Return the (X, Y) coordinate for the center point of the cell that contains the specified text.  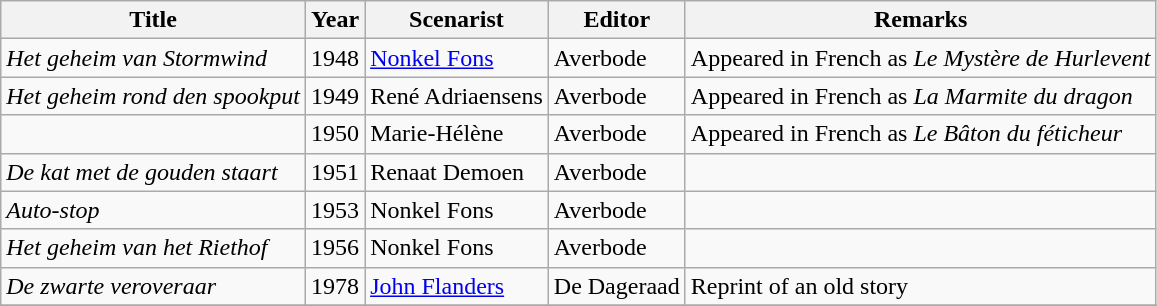
1953 (336, 210)
Auto-stop (154, 210)
Title (154, 20)
Reprint of an old story (920, 286)
Year (336, 20)
Appeared in French as Le Mystère de Hurlevent (920, 58)
1948 (336, 58)
De Dageraad (616, 286)
1949 (336, 96)
Het geheim van het Riethof (154, 248)
John Flanders (457, 286)
Het geheim van Stormwind (154, 58)
1978 (336, 286)
1950 (336, 134)
De kat met de gouden staart (154, 172)
1951 (336, 172)
Appeared in French as La Marmite du dragon (920, 96)
Marie-Hélène (457, 134)
Het geheim rond den spookput (154, 96)
Appeared in French as Le Bâton du féticheur (920, 134)
Editor (616, 20)
1956 (336, 248)
René Adriaensens (457, 96)
Remarks (920, 20)
Scenarist (457, 20)
Renaat Demoen (457, 172)
De zwarte veroveraar (154, 286)
